From the cell containing the given text, extract its center point as (x, y) coordinate. 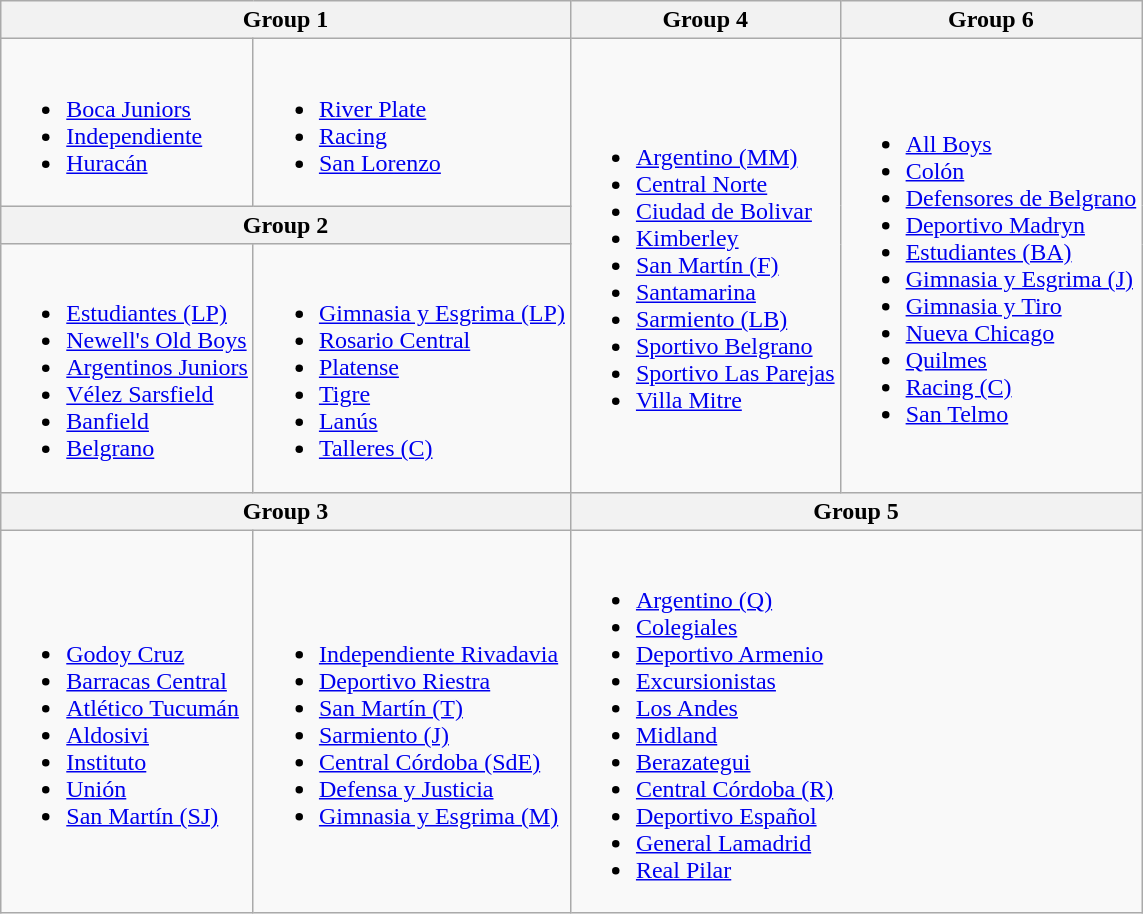
Group 4 (705, 20)
Group 6 (991, 20)
Group 1 (286, 20)
Group 3 (286, 511)
River PlateRacingSan Lorenzo (412, 122)
Estudiantes (LP)Newell's Old BoysArgentinos JuniorsVélez SarsfieldBanfieldBelgrano (128, 368)
All BoysColónDefensores de BelgranoDeportivo MadrynEstudiantes (BA)Gimnasia y Esgrima (J)Gimnasia y TiroNueva ChicagoQuilmesRacing (C)San Telmo (991, 266)
Argentino (Q)ColegialesDeportivo ArmenioExcursionistasLos AndesMidlandBerazateguiCentral Córdoba (R)Deportivo EspañolGeneral LamadridReal Pilar (856, 722)
Boca JuniorsIndependienteHuracán (128, 122)
Argentino (MM)Central NorteCiudad de BolivarKimberleySan Martín (F)SantamarinaSarmiento (LB)Sportivo BelgranoSportivo Las ParejasVilla Mitre (705, 266)
Independiente RivadaviaDeportivo RiestraSan Martín (T)Sarmiento (J)Central Córdoba (SdE)Defensa y JusticiaGimnasia y Esgrima (M) (412, 722)
Godoy CruzBarracas CentralAtlético TucumánAldosiviInstitutoUniónSan Martín (SJ) (128, 722)
Group 2 (286, 225)
Group 5 (856, 511)
Gimnasia y Esgrima (LP)Rosario CentralPlatenseTigreLanúsTalleres (C) (412, 368)
